Determine the [X, Y] coordinate at the center of the cell enclosing the given text.  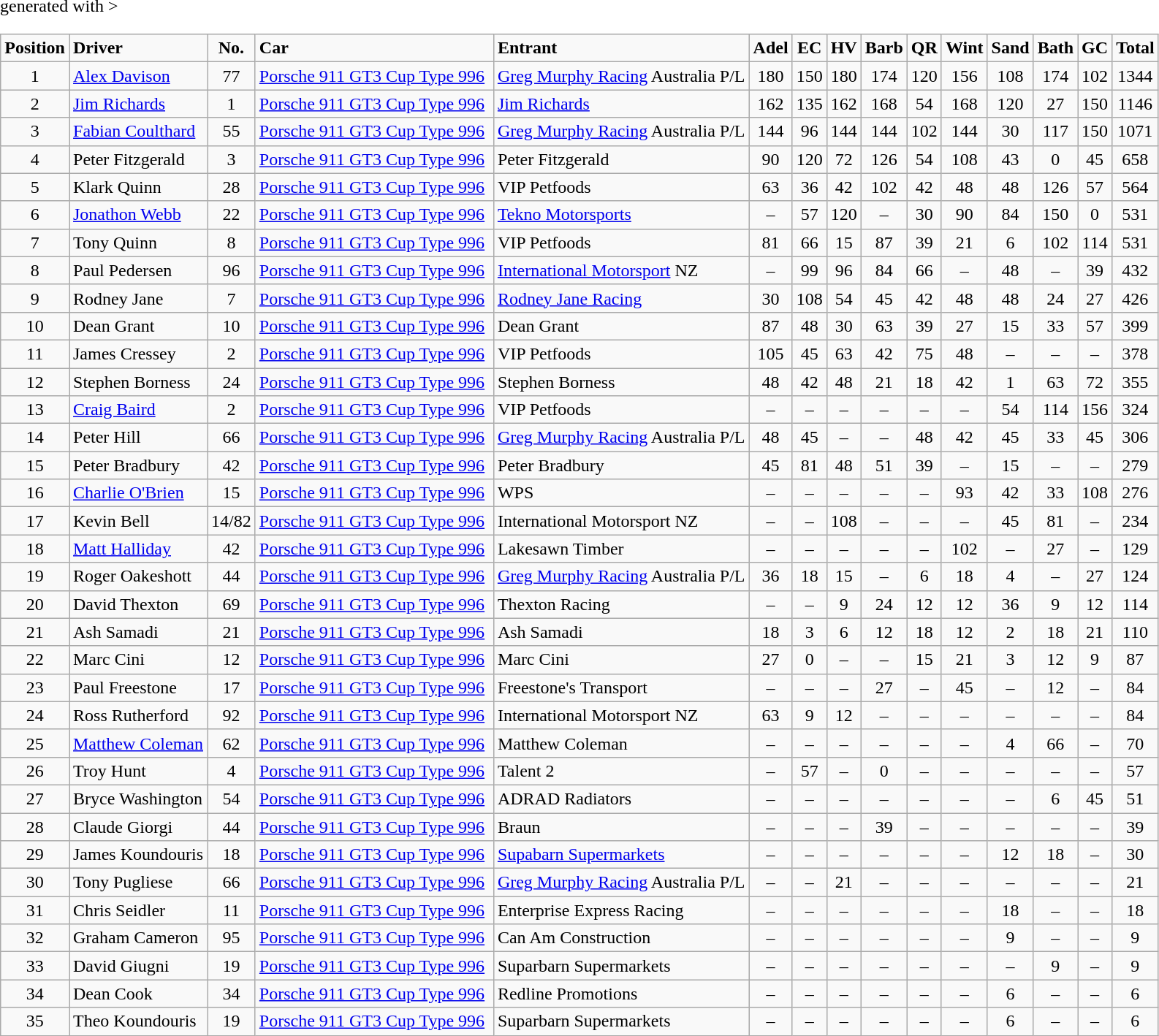
13 [35, 410]
Position [35, 48]
Driver [137, 48]
69 [232, 604]
276 [1136, 493]
Charlie O'Brien [137, 493]
117 [1055, 132]
Roger Oakeshott [137, 576]
Freestone's Transport [621, 688]
93 [965, 493]
25 [35, 743]
Chris Seidler [137, 910]
92 [232, 715]
Car [374, 48]
Thexton Racing [621, 604]
James Koundouris [137, 855]
75 [924, 354]
Lakesawn Timber [621, 549]
Adel [770, 48]
29 [35, 855]
Paul Pedersen [137, 270]
Alex Davison [137, 76]
55 [232, 132]
GC [1095, 48]
Graham Cameron [137, 938]
Claude Giorgi [137, 826]
Matt Halliday [137, 549]
355 [1136, 382]
16 [35, 493]
658 [1136, 159]
Peter Hill [137, 438]
Rodney Jane Racing [621, 298]
Sand [1010, 48]
Total [1136, 48]
324 [1136, 410]
43 [1010, 159]
1146 [1136, 104]
1071 [1136, 132]
Barb [884, 48]
23 [35, 688]
Tony Pugliese [137, 883]
77 [232, 76]
124 [1136, 576]
378 [1136, 354]
No. [232, 48]
14/82 [232, 521]
Enterprise Express Racing [621, 910]
Theo Koundouris [137, 1021]
Rodney Jane [137, 298]
David Giugni [137, 966]
WPS [621, 493]
ADRAD Radiators [621, 799]
QR [924, 48]
Wint [965, 48]
Talent 2 [621, 771]
35 [35, 1021]
110 [1136, 632]
1344 [1136, 76]
306 [1136, 438]
Bryce Washington [137, 799]
David Thexton [137, 604]
Craig Baird [137, 410]
HV [843, 48]
135 [810, 104]
70 [1136, 743]
95 [232, 938]
279 [1136, 465]
Paul Freestone [137, 688]
5 [35, 187]
Jonathon Webb [137, 215]
Tony Quinn [137, 243]
EC [810, 48]
Tekno Motorsports [621, 215]
Klark Quinn [137, 187]
Troy Hunt [137, 771]
105 [770, 354]
Fabian Coulthard [137, 132]
129 [1136, 549]
Kevin Bell [137, 521]
Braun [621, 826]
564 [1136, 187]
Supabarn Supermarkets [621, 855]
James Cressey [137, 354]
426 [1136, 298]
234 [1136, 521]
20 [35, 604]
26 [35, 771]
399 [1136, 326]
Entrant [621, 48]
Dean Cook [137, 994]
31 [35, 910]
432 [1136, 270]
32 [35, 938]
Can Am Construction [621, 938]
14 [35, 438]
Redline Promotions [621, 994]
Ross Rutherford [137, 715]
99 [810, 270]
Bath [1055, 48]
62 [232, 743]
